Locate the cell with the specified text and output its [X, Y] center coordinate. 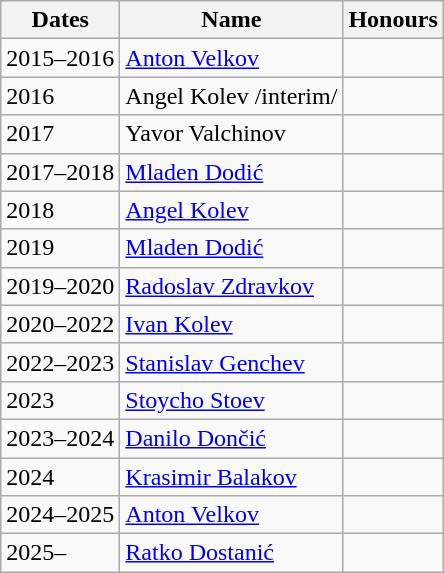
Angel Kolev [232, 210]
2023 [60, 400]
Angel Kolev /interim/ [232, 96]
2019–2020 [60, 286]
2018 [60, 210]
2024 [60, 477]
2020–2022 [60, 324]
Ivan Kolev [232, 324]
2023–2024 [60, 438]
Danilo Dončić [232, 438]
Krasimir Balakov [232, 477]
Stoycho Stoev [232, 400]
Honours [393, 20]
Ratko Dostanić [232, 553]
Name [232, 20]
2019 [60, 248]
Yavor Valchinov [232, 134]
2022–2023 [60, 362]
2015–2016 [60, 58]
2025– [60, 553]
Dates [60, 20]
Stanislav Genchev [232, 362]
2024–2025 [60, 515]
2017 [60, 134]
Radoslav Zdravkov [232, 286]
2017–2018 [60, 172]
2016 [60, 96]
